Find where the given text appears and provide that cell's center as [x, y] coordinate. 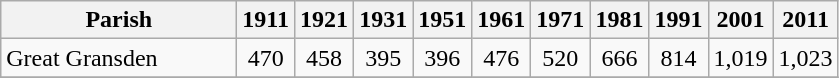
1971 [560, 20]
666 [620, 58]
1931 [384, 20]
2001 [740, 20]
1961 [502, 20]
1,019 [740, 58]
396 [442, 58]
1991 [678, 20]
470 [266, 58]
814 [678, 58]
1911 [266, 20]
Parish [119, 20]
1921 [324, 20]
2011 [806, 20]
1981 [620, 20]
520 [560, 58]
Great Gransden [119, 58]
476 [502, 58]
458 [324, 58]
395 [384, 58]
1,023 [806, 58]
1951 [442, 20]
